Return [x, y] of the center of cell containing provided text 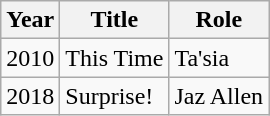
2010 [30, 58]
2018 [30, 96]
Surprise! [114, 96]
Title [114, 20]
This Time [114, 58]
Ta'sia [219, 58]
Jaz Allen [219, 96]
Year [30, 20]
Role [219, 20]
